Detect which cell encompasses the target text, then output its (X, Y) center coordinate. 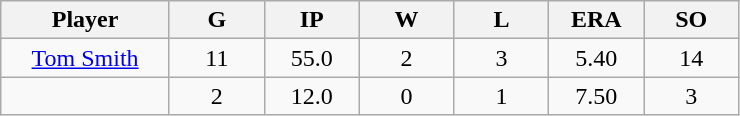
14 (692, 58)
ERA (596, 20)
L (502, 20)
Tom Smith (86, 58)
W (406, 20)
Player (86, 20)
0 (406, 96)
1 (502, 96)
12.0 (312, 96)
11 (216, 58)
55.0 (312, 58)
IP (312, 20)
5.40 (596, 58)
7.50 (596, 96)
G (216, 20)
SO (692, 20)
